For the text-containing cell, return its midpoint in [x, y] coordinate format. 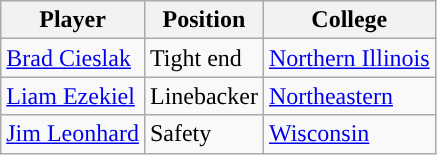
Jim Leonhard [73, 134]
Safety [204, 134]
Northern Illinois [349, 58]
Linebacker [204, 96]
Position [204, 20]
College [349, 20]
Tight end [204, 58]
Liam Ezekiel [73, 96]
Wisconsin [349, 134]
Player [73, 20]
Brad Cieslak [73, 58]
Northeastern [349, 96]
